Return the (X, Y) coordinate for the center point of the cell that contains the specified text.  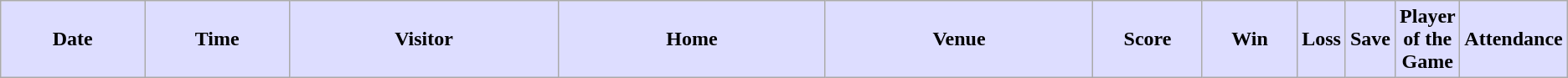
Venue (958, 39)
Save (1370, 39)
Time (218, 39)
Date (73, 39)
Win (1250, 39)
Player of the Game (1427, 39)
Visitor (424, 39)
Home (692, 39)
Score (1148, 39)
Loss (1322, 39)
Attendance (1514, 39)
